Provide the [X, Y] coordinate of the cell's center where the given text is located.  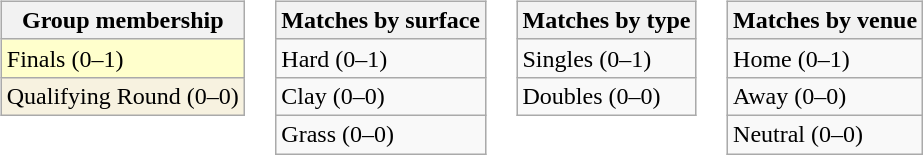
Clay (0–0) [381, 96]
Doubles (0–0) [606, 96]
Matches by type [606, 20]
Hard (0–1) [381, 58]
Home (0–1) [826, 58]
Group membership [122, 20]
Finals (0–1) [122, 58]
Singles (0–1) [606, 58]
Away (0–0) [826, 96]
Grass (0–0) [381, 134]
Qualifying Round (0–0) [122, 96]
Matches by surface [381, 20]
Neutral (0–0) [826, 134]
Matches by venue [826, 20]
